Return (X, Y) of the center of cell containing provided text 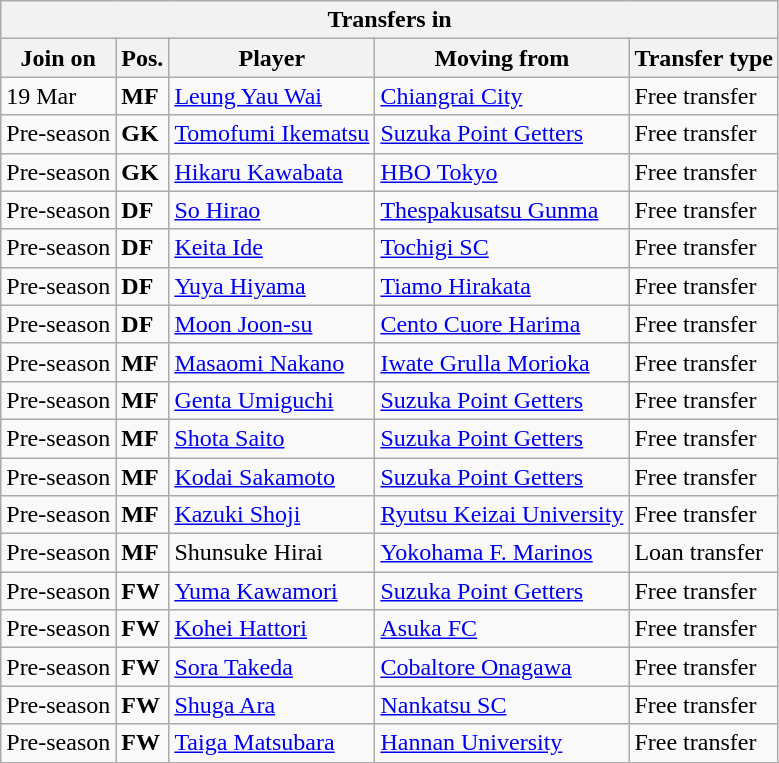
Kazuki Shoji (272, 515)
Cento Cuore Harima (502, 324)
Yuya Hiyama (272, 286)
Pos. (142, 58)
Genta Umiguchi (272, 400)
Shota Saito (272, 438)
Tomofumi Ikematsu (272, 134)
Keita Ide (272, 248)
Iwate Grulla Morioka (502, 362)
Shuga Ara (272, 705)
Join on (58, 58)
Tiamo Hirakata (502, 286)
Transfers in (390, 20)
Loan transfer (704, 553)
Transfer type (704, 58)
Thespakusatsu Gunma (502, 210)
Moon Joon-su (272, 324)
Hannan University (502, 743)
Yokohama F. Marinos (502, 553)
19 Mar (58, 96)
Hikaru Kawabata (272, 172)
Sora Takeda (272, 667)
So Hirao (272, 210)
Kodai Sakamoto (272, 477)
Taiga Matsubara (272, 743)
HBO Tokyo (502, 172)
Asuka FC (502, 629)
Chiangrai City (502, 96)
Masaomi Nakano (272, 362)
Moving from (502, 58)
Kohei Hattori (272, 629)
Ryutsu Keizai University (502, 515)
Leung Yau Wai (272, 96)
Tochigi SC (502, 248)
Nankatsu SC (502, 705)
Yuma Kawamori (272, 591)
Player (272, 58)
Shunsuke Hirai (272, 553)
Cobaltore Onagawa (502, 667)
